From the cell containing the given text, extract its center point as [X, Y] coordinate. 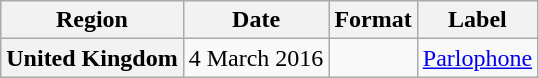
Region [92, 20]
Parlophone [477, 58]
United Kingdom [92, 58]
Label [477, 20]
Date [256, 20]
4 March 2016 [256, 58]
Format [373, 20]
